Extract the (x, y) coordinate from the center of the cell holding the provided text.  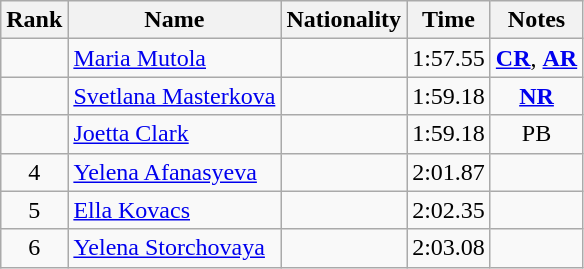
Time (449, 20)
CR, AR (536, 58)
Ella Kovacs (174, 210)
PB (536, 134)
Yelena Storchovaya (174, 248)
2:02.35 (449, 210)
Svetlana Masterkova (174, 96)
Notes (536, 20)
Maria Mutola (174, 58)
1:57.55 (449, 58)
Yelena Afanasyeva (174, 172)
Name (174, 20)
Joetta Clark (174, 134)
6 (34, 248)
5 (34, 210)
Nationality (344, 20)
Rank (34, 20)
2:01.87 (449, 172)
NR (536, 96)
2:03.08 (449, 248)
4 (34, 172)
